From the cell containing the given text, extract its center point as (X, Y) coordinate. 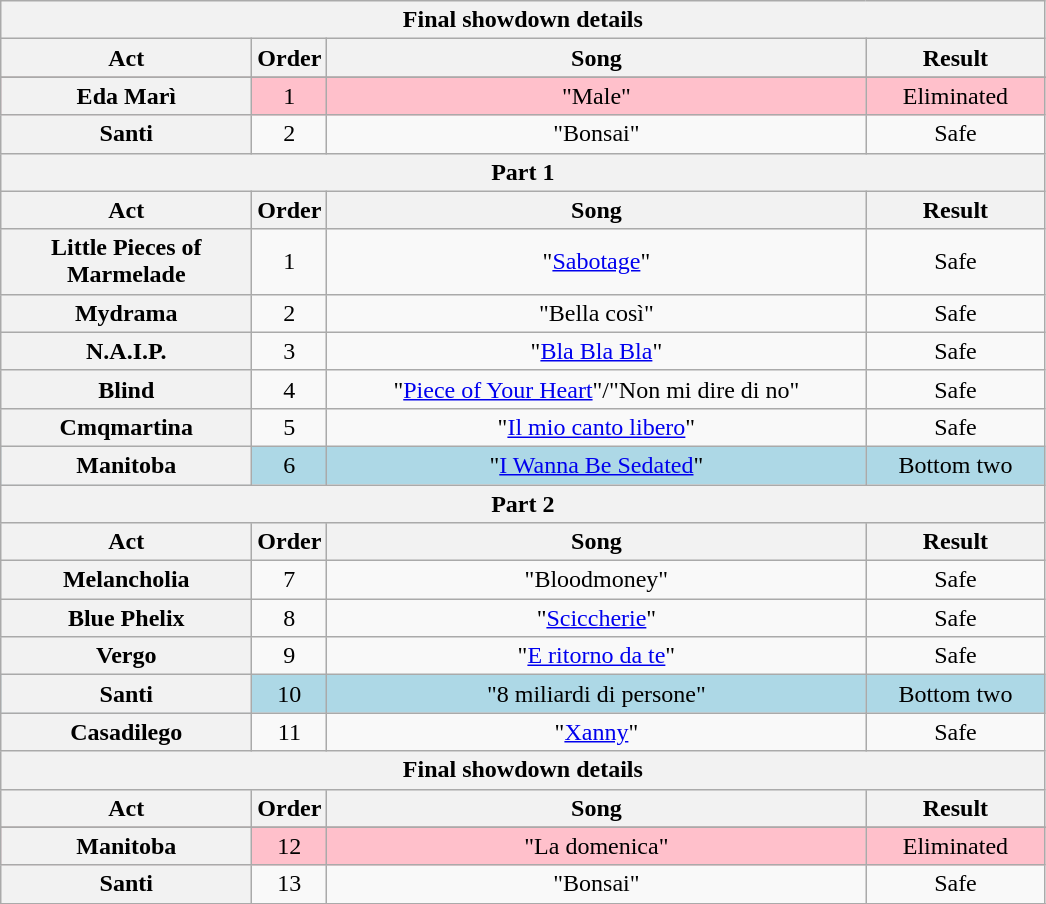
Mydrama (126, 313)
Casadilego (126, 732)
"La domenica" (596, 846)
6 (290, 465)
9 (290, 656)
"Sciccherie" (596, 618)
12 (290, 846)
"Xanny" (596, 732)
"Male" (596, 96)
Part 2 (523, 503)
Vergo (126, 656)
Blind (126, 389)
"Il mio canto libero" (596, 427)
N.A.I.P. (126, 351)
5 (290, 427)
Blue Phelix (126, 618)
4 (290, 389)
Eda Marì (126, 96)
3 (290, 351)
10 (290, 694)
"Bla Bla Bla" (596, 351)
7 (290, 580)
13 (290, 884)
11 (290, 732)
Melancholia (126, 580)
Little Pieces of Marmelade (126, 262)
"I Wanna Be Sedated" (596, 465)
Part 1 (523, 172)
8 (290, 618)
"Bella così" (596, 313)
"E ritorno da te" (596, 656)
Cmqmartina (126, 427)
"Sabotage" (596, 262)
"8 miliardi di persone" (596, 694)
"Piece of Your Heart"/"Non mi dire di no" (596, 389)
"Bloodmoney" (596, 580)
